Capture the cell that displays the provided text and extract its [X, Y] central coordinate. 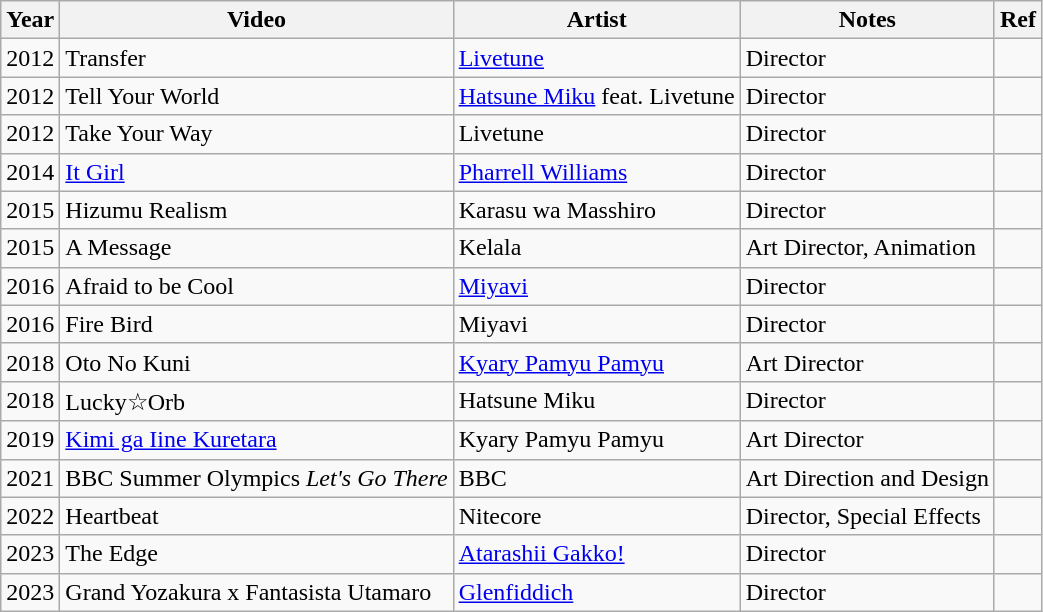
2021 [30, 478]
2014 [30, 172]
Grand Yozakura x Fantasista Utamaro [256, 592]
Atarashii Gakko! [596, 554]
Video [256, 20]
Afraid to be Cool [256, 286]
Lucky☆Orb [256, 401]
Artist [596, 20]
Ref [1018, 20]
Glenfiddich [596, 592]
A Message [256, 248]
Kimi ga Iine Kuretara [256, 440]
Tell Your World [256, 96]
Fire Bird [256, 324]
Director, Special Effects [867, 516]
Hatsune Miku feat. Livetune [596, 96]
Oto No Kuni [256, 362]
Hatsune Miku [596, 401]
Transfer [256, 58]
The Edge [256, 554]
Nitecore [596, 516]
2019 [30, 440]
Take Your Way [256, 134]
Pharrell Williams [596, 172]
It Girl [256, 172]
Karasu wa Masshiro [596, 210]
Art Director, Animation [867, 248]
Art Direction and Design [867, 478]
Heartbeat [256, 516]
BBC [596, 478]
2022 [30, 516]
Kelala [596, 248]
BBC Summer Olympics Let's Go There [256, 478]
Notes [867, 20]
Year [30, 20]
Hizumu Realism [256, 210]
